Provide the [X, Y] coordinate of the cell's center where the given text is located.  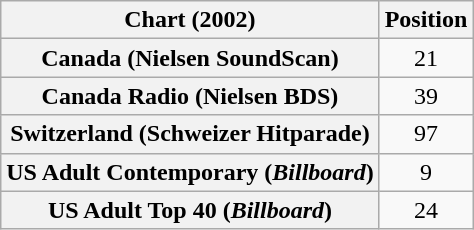
Position [426, 20]
US Adult Top 40 (Billboard) [190, 210]
Switzerland (Schweizer Hitparade) [190, 134]
97 [426, 134]
24 [426, 210]
Canada (Nielsen SoundScan) [190, 58]
Canada Radio (Nielsen BDS) [190, 96]
Chart (2002) [190, 20]
39 [426, 96]
US Adult Contemporary (Billboard) [190, 172]
21 [426, 58]
9 [426, 172]
